Find where the given text appears and provide that cell's center as (X, Y) coordinate. 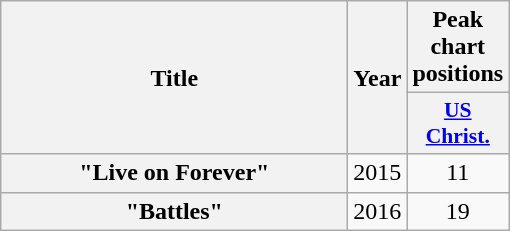
Peak chart positions (458, 47)
2015 (378, 173)
Title (174, 78)
"Battles" (174, 211)
19 (458, 211)
"Live on Forever" (174, 173)
USChrist. (458, 124)
2016 (378, 211)
11 (458, 173)
Year (378, 78)
